Find where the given text appears and provide that cell's center as [x, y] coordinate. 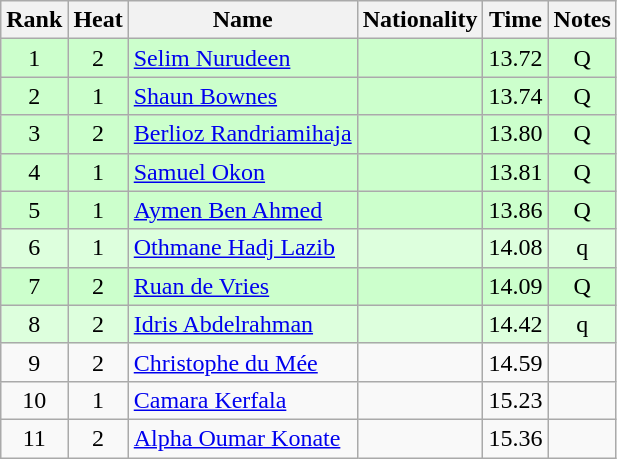
13.74 [516, 96]
13.80 [516, 134]
13.81 [516, 172]
8 [34, 324]
Christophe du Mée [242, 362]
13.86 [516, 210]
Aymen Ben Ahmed [242, 210]
10 [34, 400]
11 [34, 438]
Shaun Bownes [242, 96]
7 [34, 286]
Heat [98, 20]
13.72 [516, 58]
14.42 [516, 324]
Selim Nurudeen [242, 58]
Time [516, 20]
Name [242, 20]
15.23 [516, 400]
Ruan de Vries [242, 286]
14.09 [516, 286]
9 [34, 362]
14.59 [516, 362]
14.08 [516, 248]
15.36 [516, 438]
Nationality [420, 20]
6 [34, 248]
5 [34, 210]
3 [34, 134]
4 [34, 172]
Berlioz Randriamihaja [242, 134]
Notes [582, 20]
Camara Kerfala [242, 400]
Rank [34, 20]
Samuel Okon [242, 172]
Othmane Hadj Lazib [242, 248]
Idris Abdelrahman [242, 324]
Alpha Oumar Konate [242, 438]
